Determine the [x, y] coordinate at the center of the cell enclosing the given text.  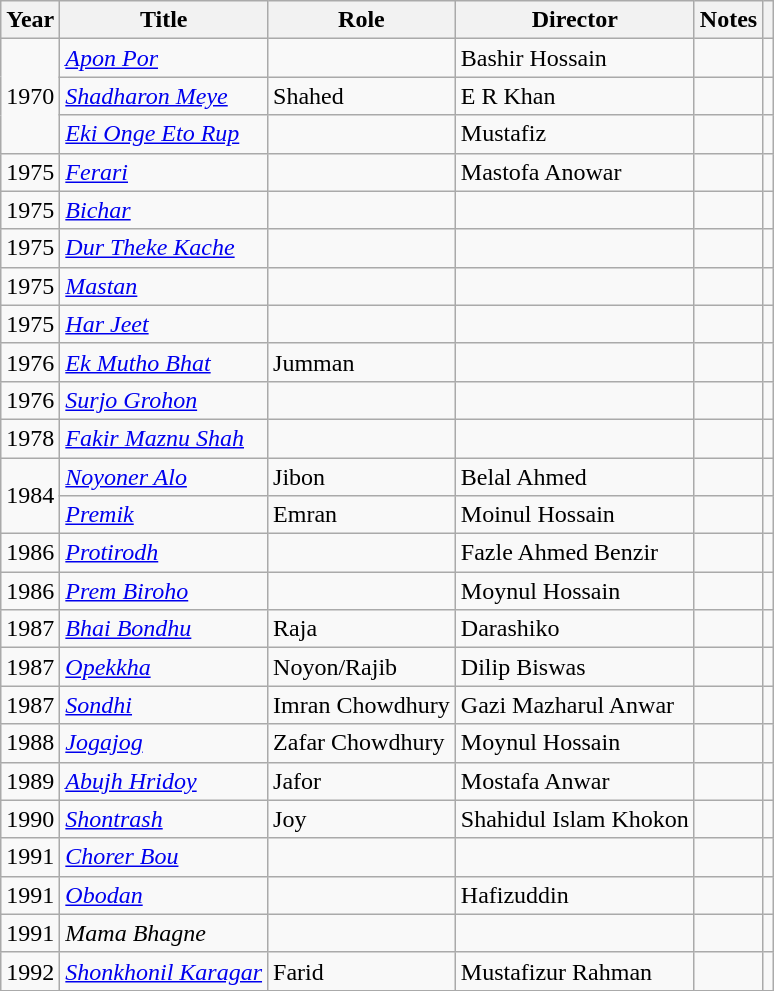
1984 [30, 496]
Mostafa Anwar [574, 781]
Bichar [164, 210]
Role [362, 20]
Sondhi [164, 705]
Dilip Biswas [574, 667]
Mustafizur Rahman [574, 971]
1990 [30, 819]
Ek Mutho Bhat [164, 362]
1989 [30, 781]
Eki Onge Eto Rup [164, 134]
Moinul Hossain [574, 515]
Shadharon Meye [164, 96]
Joy [362, 819]
Apon Por [164, 58]
Shahed [362, 96]
Noyoner Alo [164, 477]
Mastan [164, 286]
1978 [30, 438]
Title [164, 20]
Notes [728, 20]
Year [30, 20]
Chorer Bou [164, 857]
Surjo Grohon [164, 400]
Opekkha [164, 667]
E R Khan [574, 96]
Abujh Hridoy [164, 781]
Darashiko [574, 629]
Bashir Hossain [574, 58]
Bhai Bondhu [164, 629]
Shahidul Islam Khokon [574, 819]
Har Jeet [164, 324]
Emran [362, 515]
Fazle Ahmed Benzir [574, 553]
Noyon/Rajib [362, 667]
Director [574, 20]
Mama Bhagne [164, 933]
Protirodh [164, 553]
Farid [362, 971]
Jogajog [164, 743]
Dur Theke Kache [164, 248]
Ferari [164, 172]
1970 [30, 96]
Fakir Maznu Shah [164, 438]
1988 [30, 743]
Gazi Mazharul Anwar [574, 705]
Premik [164, 515]
Zafar Chowdhury [362, 743]
Hafizuddin [574, 895]
Mustafiz [574, 134]
Jafor [362, 781]
Imran Chowdhury [362, 705]
Obodan [164, 895]
Jibon [362, 477]
Shontrash [164, 819]
Mastofa Anowar [574, 172]
1992 [30, 971]
Shonkhonil Karagar [164, 971]
Raja [362, 629]
Belal Ahmed [574, 477]
Prem Biroho [164, 591]
Jumman [362, 362]
